Find where the given text appears and provide that cell's center as (x, y) coordinate. 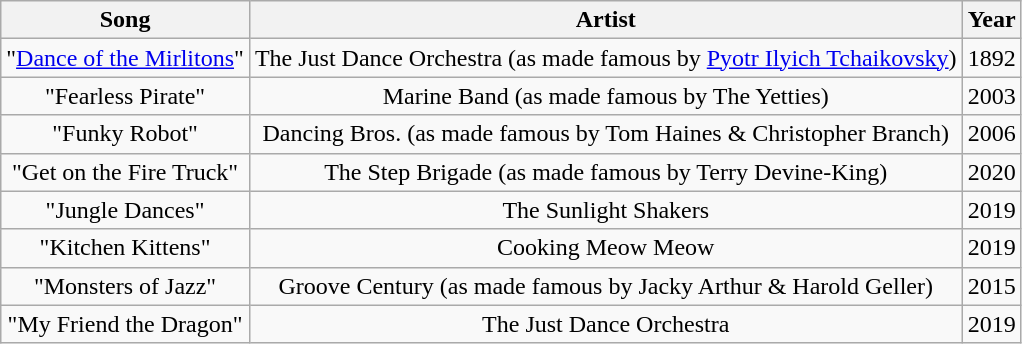
Artist (606, 20)
Cooking Meow Meow (606, 248)
The Sunlight Shakers (606, 210)
"Fearless Pirate" (126, 96)
"Monsters of Jazz" (126, 286)
"Funky Robot" (126, 134)
2003 (992, 96)
2006 (992, 134)
The Step Brigade (as made famous by Terry Devine-King) (606, 172)
Marine Band (as made famous by The Yetties) (606, 96)
Year (992, 20)
Groove Century (as made famous by Jacky Arthur & Harold Geller) (606, 286)
The Just Dance Orchestra (606, 324)
"Dance of the Mirlitons" (126, 58)
"Jungle Dances" (126, 210)
"Get on the Fire Truck" (126, 172)
2020 (992, 172)
Song (126, 20)
"Kitchen Kittens" (126, 248)
2015 (992, 286)
The Just Dance Orchestra (as made famous by Pyotr Ilyich Tchaikovsky) (606, 58)
1892 (992, 58)
Dancing Bros. (as made famous by Tom Haines & Christopher Branch) (606, 134)
"My Friend the Dragon" (126, 324)
